Capture the cell that displays the provided text and extract its (X, Y) central coordinate. 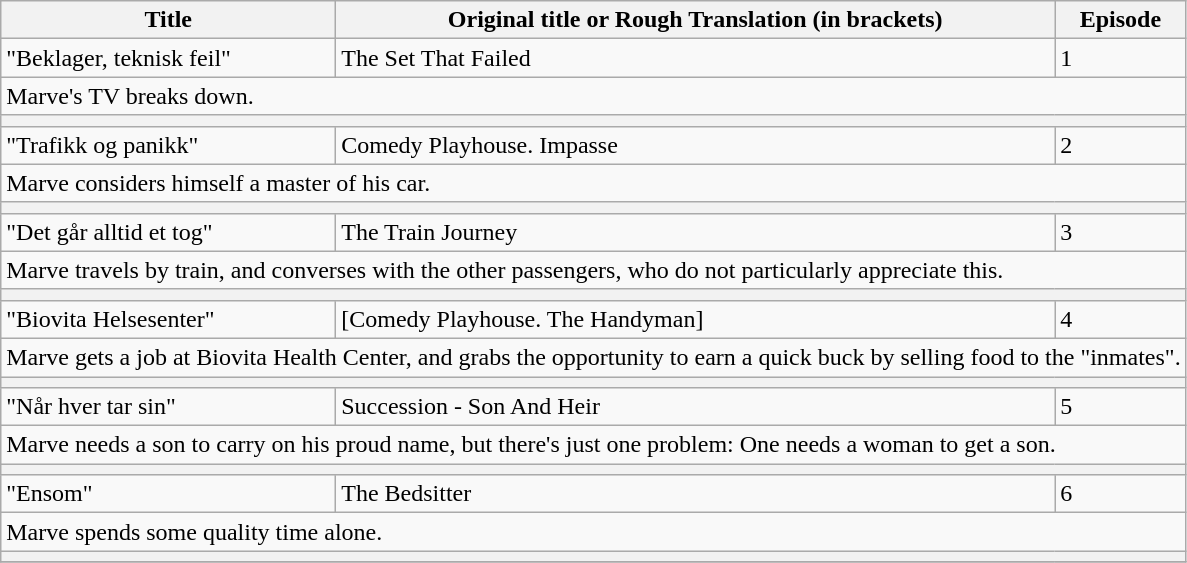
The Bedsitter (696, 494)
Title (168, 20)
1 (1121, 58)
The Set That Failed (696, 58)
4 (1121, 319)
6 (1121, 494)
Marve gets a job at Biovita Health Center, and grabs the opportunity to earn a quick buck by selling food to the "inmates". (594, 357)
3 (1121, 232)
The Train Journey (696, 232)
Marve considers himself a master of his car. (594, 183)
Marve needs a son to carry on his proud name, but there's just one problem: One needs a woman to get a son. (594, 445)
"Det går alltid et tog" (168, 232)
[Comedy Playhouse. The Handyman] (696, 319)
2 (1121, 145)
Marve spends some quality time alone. (594, 532)
Marve travels by train, and converses with the other passengers, who do not particularly appreciate this. (594, 270)
Original title or Rough Translation (in brackets) (696, 20)
"Biovita Helsesenter" (168, 319)
5 (1121, 407)
Episode (1121, 20)
"Trafikk og panikk" (168, 145)
"Når hver tar sin" (168, 407)
Succession - Son And Heir (696, 407)
Comedy Playhouse. Impasse (696, 145)
"Ensom" (168, 494)
"Beklager, teknisk feil" (168, 58)
Marve's TV breaks down. (594, 96)
